Detect which cell encompasses the target text, then output its (X, Y) center coordinate. 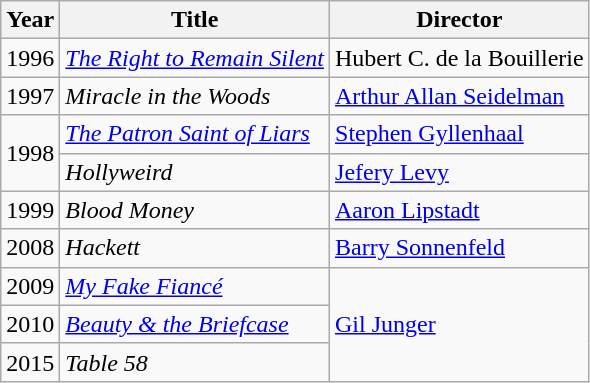
Hubert C. de la Bouillerie (460, 58)
Title (195, 20)
Barry Sonnenfeld (460, 248)
1997 (30, 96)
My Fake Fiancé (195, 286)
Miracle in the Woods (195, 96)
Director (460, 20)
The Patron Saint of Liars (195, 134)
2015 (30, 362)
2010 (30, 324)
Blood Money (195, 210)
Table 58 (195, 362)
Beauty & the Briefcase (195, 324)
Year (30, 20)
Hackett (195, 248)
Arthur Allan Seidelman (460, 96)
Jefery Levy (460, 172)
Gil Junger (460, 324)
2008 (30, 248)
Stephen Gyllenhaal (460, 134)
2009 (30, 286)
The Right to Remain Silent (195, 58)
1998 (30, 153)
1999 (30, 210)
Aaron Lipstadt (460, 210)
Hollyweird (195, 172)
1996 (30, 58)
